Capture the cell that displays the provided text and extract its [X, Y] central coordinate. 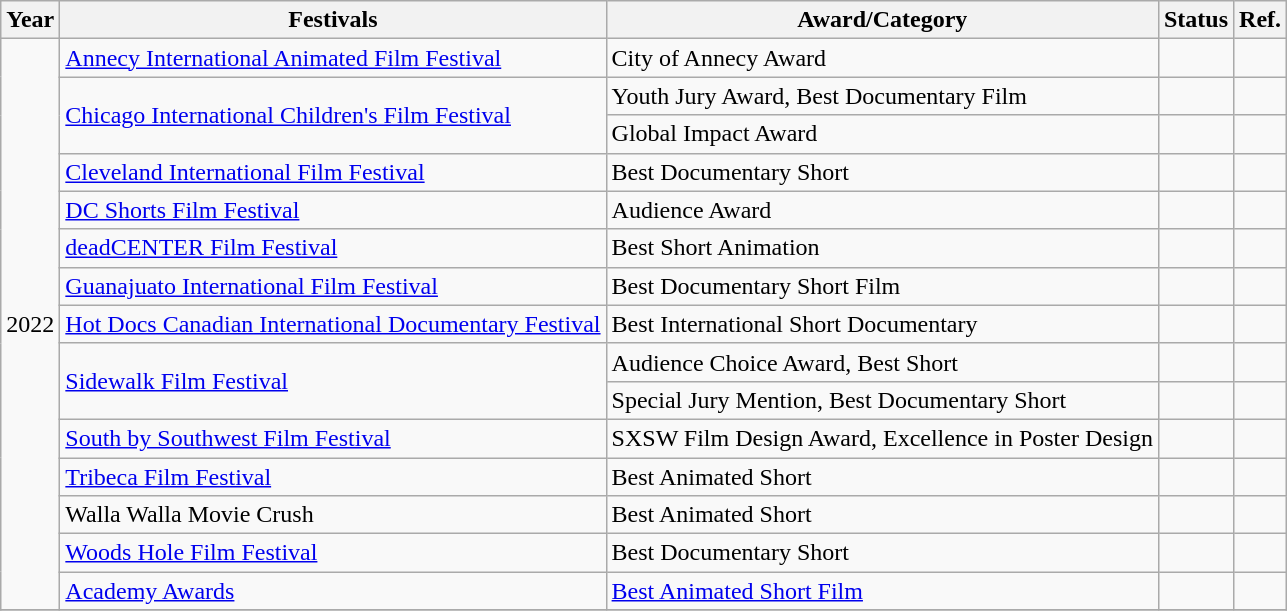
2022 [30, 324]
Award/Category [882, 20]
Best Documentary Short Film [882, 286]
Best Short Animation [882, 248]
Global Impact Award [882, 134]
Woods Hole Film Festival [333, 553]
Special Jury Mention, Best Documentary Short [882, 400]
Year [30, 20]
Youth Jury Award, Best Documentary Film [882, 96]
Tribeca Film Festival [333, 477]
Hot Docs Canadian International Documentary Festival [333, 324]
Cleveland International Film Festival [333, 172]
DC Shorts Film Festival [333, 210]
Status [1196, 20]
Academy Awards [333, 591]
Audience Award [882, 210]
Walla Walla Movie Crush [333, 515]
Guanajuato International Film Festival [333, 286]
Chicago International Children's Film Festival [333, 115]
Best International Short Documentary [882, 324]
Festivals [333, 20]
Best Animated Short Film [882, 591]
Ref. [1260, 20]
deadCENTER Film Festival [333, 248]
South by Southwest Film Festival [333, 438]
City of Annecy Award [882, 58]
SXSW Film Design Award, Excellence in Poster Design [882, 438]
Annecy International Animated Film Festival [333, 58]
Sidewalk Film Festival [333, 381]
Audience Choice Award, Best Short [882, 362]
